Return (x, y) of the center of cell containing provided text 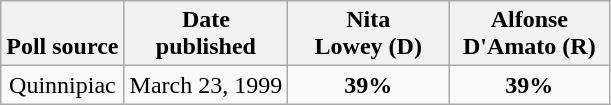
NitaLowey (D) (368, 34)
Datepublished (206, 34)
Poll source (62, 34)
March 23, 1999 (206, 85)
Quinnipiac (62, 85)
AlfonseD'Amato (R) (530, 34)
